Pinpoint the cell where the given text exists, returning its [X, Y] midpoint coordinate. 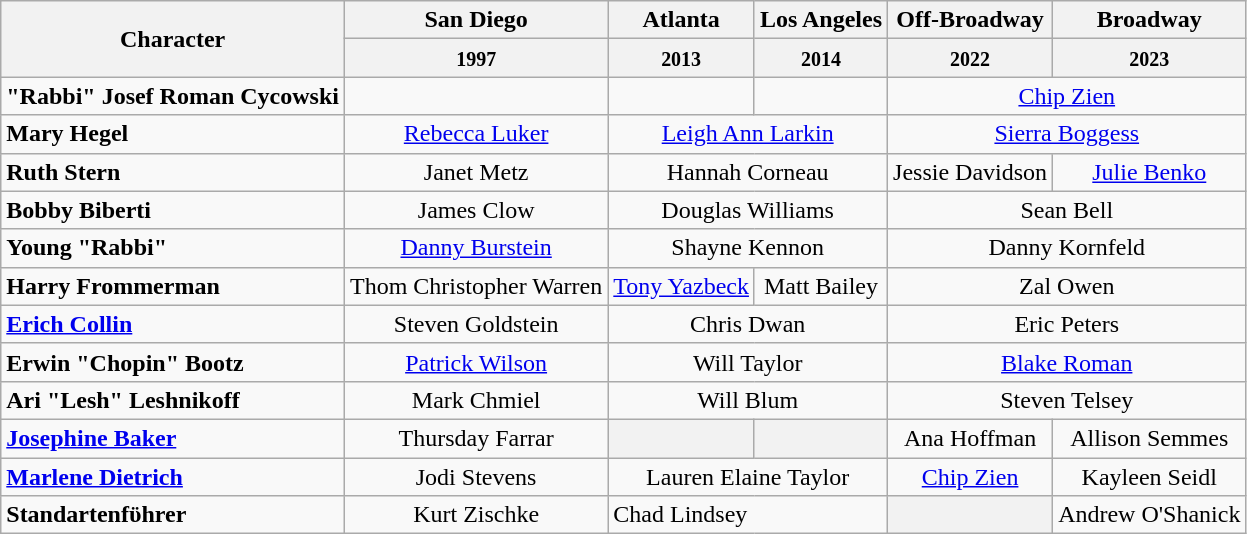
1997 [476, 58]
Tony Yazbeck [682, 286]
Broadway [1150, 20]
Thursday Farrar [476, 438]
Los Angeles [820, 20]
Harry Frommerman [173, 286]
Shayne Kennon [748, 248]
Julie Benko [1150, 172]
Matt Bailey [820, 286]
Sean Bell [1067, 210]
James Clow [476, 210]
Chris Dwan [748, 324]
Eric Peters [1067, 324]
Jessie Davidson [970, 172]
Sierra Boggess [1067, 134]
Ari "Lesh" Leshnikoff [173, 400]
Will Blum [748, 400]
Erich Collin [173, 324]
Young "Rabbi" [173, 248]
Ruth Stern [173, 172]
Marlene Dietrich [173, 477]
Kayleen Seidl [1150, 477]
Danny Burstein [476, 248]
Thom Christopher Warren [476, 286]
Leigh Ann Larkin [748, 134]
Character [173, 39]
San Diego [476, 20]
Atlanta [682, 20]
Hannah Corneau [748, 172]
Rebecca Luker [476, 134]
Chad Lindsey [748, 515]
Mark Chmiel [476, 400]
Standartenfϋhrer [173, 515]
Patrick Wilson [476, 362]
"Rabbi" Josef Roman Cycowski [173, 96]
Off-Broadway [970, 20]
Allison Semmes [1150, 438]
2022 [970, 58]
Andrew O'Shanick [1150, 515]
Janet Metz [476, 172]
Bobby Biberti [173, 210]
Lauren Elaine Taylor [748, 477]
Josephine Baker [173, 438]
2023 [1150, 58]
2013 [682, 58]
Steven Goldstein [476, 324]
Douglas Williams [748, 210]
Kurt Zischke [476, 515]
Zal Owen [1067, 286]
Will Taylor [748, 362]
Danny Kornfeld [1067, 248]
2014 [820, 58]
Mary Hegel [173, 134]
Blake Roman [1067, 362]
Erwin "Chopin" Bootz [173, 362]
Steven Telsey [1067, 400]
Ana Hoffman [970, 438]
Jodi Stevens [476, 477]
